Extract the [X, Y] coordinate from the center of the cell holding the provided text.  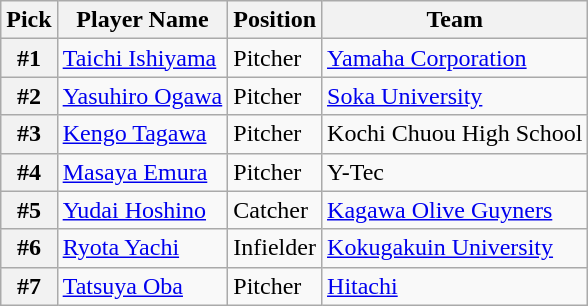
#7 [29, 286]
Team [455, 20]
Yasuhiro Ogawa [142, 96]
Yamaha Corporation [455, 58]
Kengo Tagawa [142, 134]
Infielder [275, 248]
#5 [29, 210]
Position [275, 20]
Taichi Ishiyama [142, 58]
Masaya Emura [142, 172]
#3 [29, 134]
Kochi Chuou High School [455, 134]
Yudai Hoshino [142, 210]
Catcher [275, 210]
Player Name [142, 20]
Soka University [455, 96]
Hitachi [455, 286]
#1 [29, 58]
Kokugakuin University [455, 248]
#6 [29, 248]
Kagawa Olive Guyners [455, 210]
#2 [29, 96]
Y-Tec [455, 172]
Tatsuya Oba [142, 286]
#4 [29, 172]
Pick [29, 20]
Ryota Yachi [142, 248]
